Detect which cell encompasses the target text, then output its (X, Y) center coordinate. 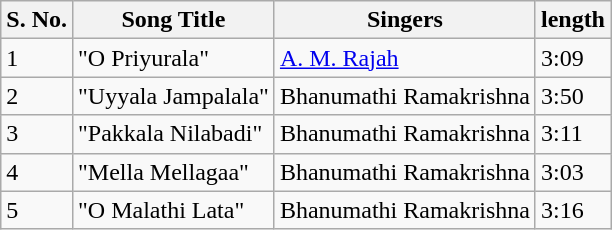
3:16 (572, 210)
3 (37, 134)
S. No. (37, 20)
length (572, 20)
3:50 (572, 96)
3:03 (572, 172)
3:11 (572, 134)
Song Title (173, 20)
"O Priyurala" (173, 58)
"Mella Mellagaa" (173, 172)
5 (37, 210)
1 (37, 58)
4 (37, 172)
Singers (404, 20)
3:09 (572, 58)
"Uyyala Jampalala" (173, 96)
"Pakkala Nilabadi" (173, 134)
2 (37, 96)
A. M. Rajah (404, 58)
"O Malathi Lata" (173, 210)
